Detect which cell encompasses the target text, then output its (X, Y) center coordinate. 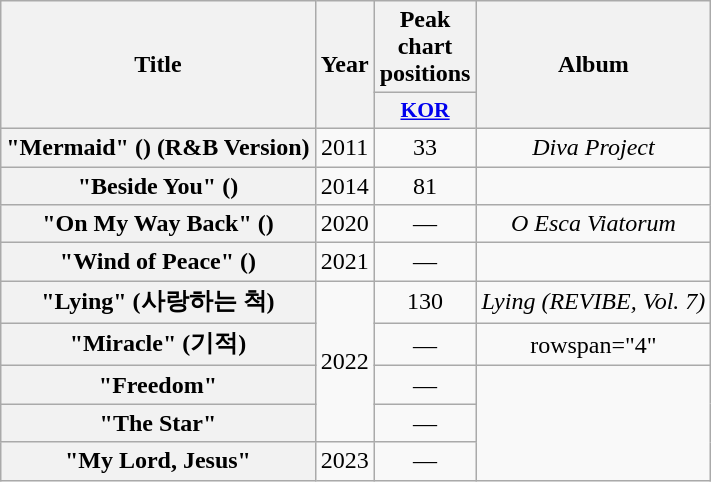
KOR (425, 111)
Peak chart positions (425, 47)
"Wind of Peace" () (158, 262)
Lying (REVIBE, Vol. 7) (594, 302)
Diva Project (594, 147)
"My Lord, Jesus" (158, 461)
Title (158, 65)
81 (425, 185)
Year (344, 65)
2011 (344, 147)
130 (425, 302)
"Mermaid" () (R&B Version) (158, 147)
2021 (344, 262)
2020 (344, 224)
2022 (344, 362)
"On My Way Back" () (158, 224)
"The Star" (158, 423)
O Esca Viatorum (594, 224)
rowspan="4" (594, 344)
"Beside You" () (158, 185)
33 (425, 147)
2023 (344, 461)
"Miracle" (기적) (158, 344)
2014 (344, 185)
"Lying" (사랑하는 척) (158, 302)
"Freedom" (158, 385)
Album (594, 65)
